Detect which cell encompasses the target text, then output its [x, y] center coordinate. 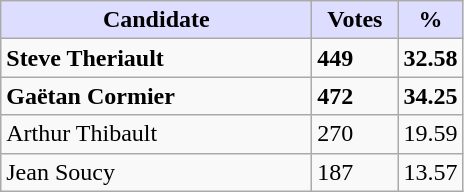
472 [355, 96]
187 [355, 172]
Votes [355, 20]
34.25 [430, 96]
19.59 [430, 134]
449 [355, 58]
Gaëtan Cormier [156, 96]
270 [355, 134]
Jean Soucy [156, 172]
Arthur Thibault [156, 134]
Candidate [156, 20]
% [430, 20]
32.58 [430, 58]
13.57 [430, 172]
Steve Theriault [156, 58]
